From the cell containing the given text, extract its center point as (X, Y) coordinate. 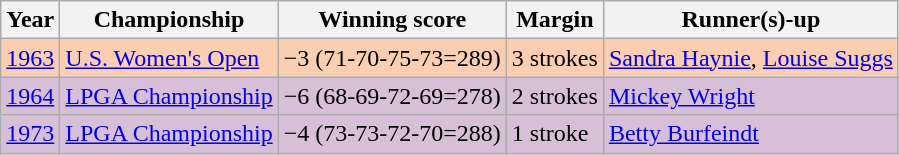
Sandra Haynie, Louise Suggs (750, 58)
Margin (554, 20)
1973 (30, 134)
Betty Burfeindt (750, 134)
1 stroke (554, 134)
U.S. Women's Open (169, 58)
Winning score (392, 20)
2 strokes (554, 96)
1964 (30, 96)
Runner(s)-up (750, 20)
−3 (71-70-75-73=289) (392, 58)
Year (30, 20)
−4 (73-73-72-70=288) (392, 134)
−6 (68-69-72-69=278) (392, 96)
1963 (30, 58)
Mickey Wright (750, 96)
Championship (169, 20)
3 strokes (554, 58)
